Scan for the cell matching the given text and deliver its (x, y) coordinate at center. 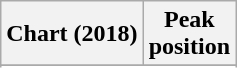
Peakposition (189, 34)
Chart (2018) (72, 34)
